Provide the [X, Y] coordinate of the cell's center where the given text is located.  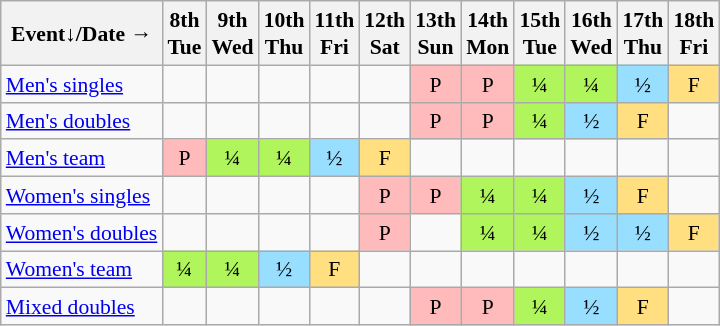
Men's team [82, 158]
Women's singles [82, 194]
8thTue [184, 33]
14thMon [488, 33]
9thWed [232, 33]
12thSat [384, 33]
Event↓/Date → [82, 33]
Men's doubles [82, 120]
Women's doubles [82, 232]
15thTue [540, 33]
11thFri [335, 33]
17thThu [642, 33]
Men's singles [82, 84]
Women's team [82, 268]
Mixed doubles [82, 306]
16thWed [591, 33]
18thFri [694, 33]
10thThu [284, 33]
13thSun [436, 33]
